Locate the cell with the specified text and output its (x, y) center coordinate. 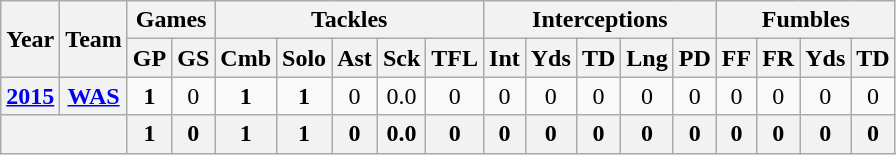
GP (149, 58)
FF (736, 58)
Sck (401, 58)
Fumbles (806, 20)
Int (505, 58)
WAS (94, 96)
PD (694, 58)
FR (778, 58)
Lng (647, 58)
Tackles (350, 20)
Solo (304, 58)
TFL (455, 58)
Year (30, 39)
GS (194, 58)
Team (94, 39)
Interceptions (600, 20)
Games (170, 20)
2015 (30, 96)
Cmb (246, 58)
Ast (355, 58)
